Scan for the cell matching the given text and deliver its (X, Y) coordinate at center. 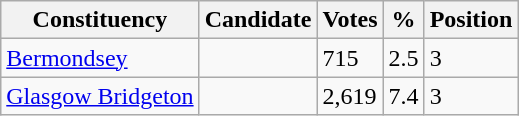
Bermondsey (100, 58)
2.5 (404, 58)
Candidate (258, 20)
Constituency (100, 20)
Votes (350, 20)
2,619 (350, 96)
Position (471, 20)
Glasgow Bridgeton (100, 96)
715 (350, 58)
% (404, 20)
7.4 (404, 96)
